For the text-containing cell, return its midpoint in (X, Y) coordinate format. 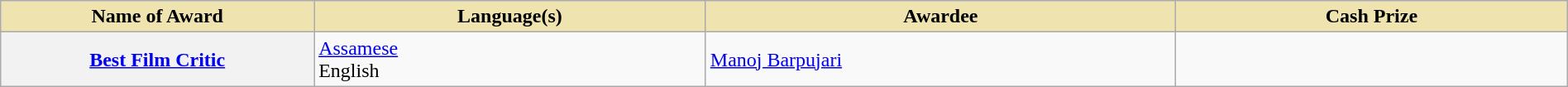
Awardee (940, 17)
Language(s) (510, 17)
AssameseEnglish (510, 60)
Best Film Critic (157, 60)
Manoj Barpujari (940, 60)
Name of Award (157, 17)
Cash Prize (1372, 17)
